Capture the cell that displays the provided text and extract its (X, Y) central coordinate. 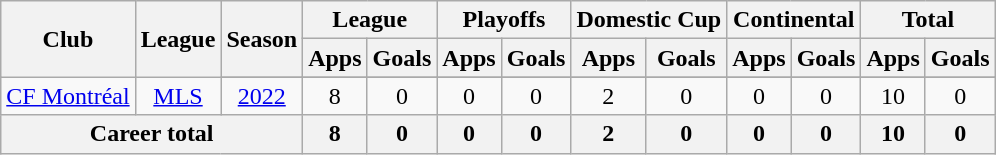
Club (68, 39)
Career total (152, 134)
MLS (178, 96)
Playoffs (504, 20)
Season (262, 39)
CF Montréal (68, 96)
2022 (262, 96)
Continental (794, 20)
Total (928, 20)
Domestic Cup (649, 20)
